Find where the given text appears and provide that cell's center as (x, y) coordinate. 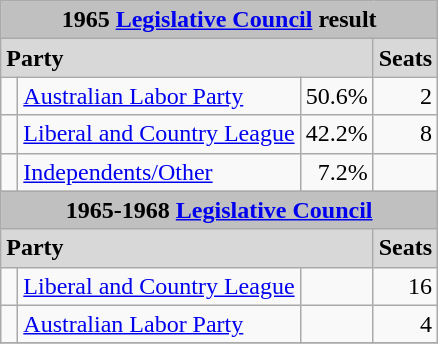
42.2% (336, 134)
4 (405, 324)
50.6% (336, 96)
1965 Legislative Council result (220, 20)
Independents/Other (159, 172)
16 (405, 286)
8 (405, 134)
2 (405, 96)
1965-1968 Legislative Council (220, 210)
7.2% (336, 172)
